Find where the given text appears and provide that cell's center as [X, Y] coordinate. 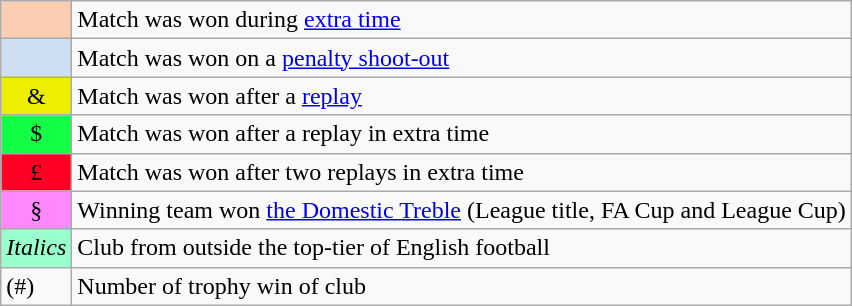
Number of trophy win of club [462, 286]
£ [36, 172]
Match was won during extra time [462, 20]
& [36, 96]
$ [36, 134]
Match was won on a penalty shoot-out [462, 58]
§ [36, 210]
Club from outside the top-tier of English football [462, 248]
(#) [36, 286]
Match was won after two replays in extra time [462, 172]
Winning team won the Domestic Treble (League title, FA Cup and League Cup) [462, 210]
Match was won after a replay [462, 96]
Match was won after a replay in extra time [462, 134]
Italics [36, 248]
